Identify which cell holds the provided text, then report its (X, Y) central coordinate. 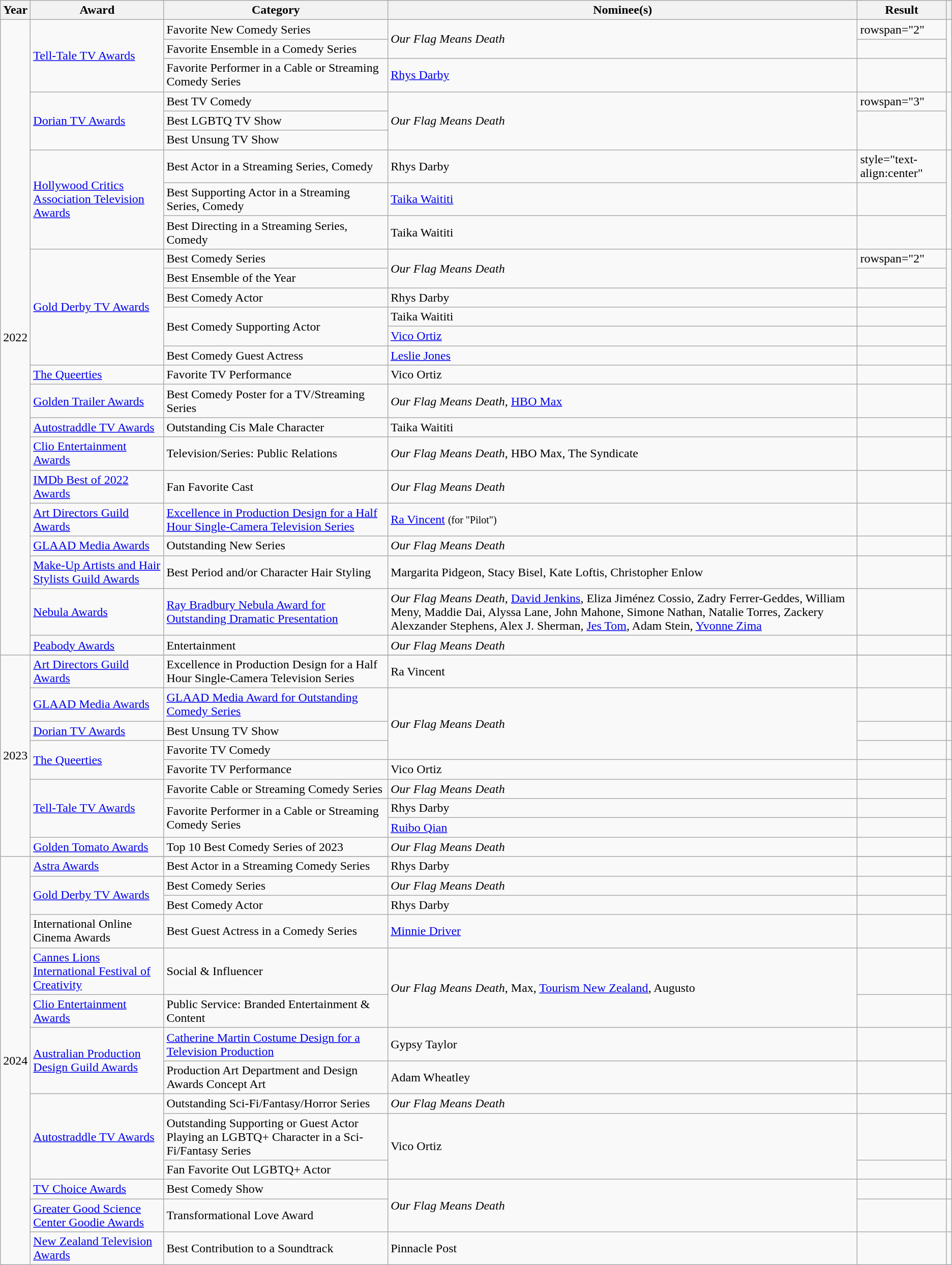
Peabody Awards (97, 645)
Nominee(s) (622, 10)
Our Flag Means Death, Max, Tourism New Zealand, Augusto (622, 988)
Greater Good Science Center Goodie Awards (97, 1216)
Television/Series: Public Relations (276, 454)
rowspan="3" (902, 101)
Best Period and/or Character Hair Styling (276, 572)
Gypsy Taylor (622, 1044)
Best TV Comedy (276, 101)
Catherine Martin Costume Design for a Television Production (276, 1044)
2024 (15, 1061)
Favorite New Comedy Series (276, 30)
Best LGBTQ TV Show (276, 121)
Our Flag Means Death, HBO Max (622, 401)
GLAAD Media Award for Outstanding Comedy Series (276, 704)
Best Comedy Poster for a TV/Streaming Series (276, 401)
Best Supporting Actor in a Streaming Series, Comedy (276, 199)
IMDb Best of 2022 Awards (97, 486)
Outstanding Supporting or Guest Actor Playing an LGBTQ+ Character in a Sci-Fi/Fantasy Series (276, 1136)
Cannes Lions International Festival of Creativity (97, 971)
Ra Vincent (622, 671)
Best Ensemble of the Year (276, 278)
Adam Wheatley (622, 1077)
Australian Production Design Guild Awards (97, 1061)
Make-Up Artists and Hair Stylists Guild Awards (97, 572)
2023 (15, 756)
Public Service: Branded Entertainment & Content (276, 1011)
Best Guest Actress in a Comedy Series (276, 931)
Best Comedy Show (276, 1189)
Fan Favorite Cast (276, 486)
Favorite TV Comedy (276, 750)
Best Comedy Supporting Actor (276, 327)
Golden Trailer Awards (97, 401)
Margarita Pidgeon, Stacy Bisel, Kate Loftis, Christopher Enlow (622, 572)
Pinnacle Post (622, 1248)
Best Directing in a Streaming Series, Comedy (276, 232)
Ray Bradbury Nebula Award for Outstanding Dramatic Presentation (276, 612)
Best Contribution to a Soundtrack (276, 1248)
Hollywood Critics Association Television Awards (97, 199)
Best Actor in a Streaming Series, Comedy (276, 166)
Leslie Jones (622, 356)
Astra Awards (97, 866)
International Online Cinema Awards (97, 931)
Golden Tomato Awards (97, 847)
Favorite Ensemble in a Comedy Series (276, 49)
Ra Vincent (for "Pilot") (622, 520)
Minnie Driver (622, 931)
Outstanding Sci-Fi/Fantasy/Horror Series (276, 1103)
Year (15, 10)
2022 (15, 338)
style="text-align:center" (902, 166)
Entertainment (276, 645)
New Zealand Television Awards (97, 1248)
TV Choice Awards (97, 1189)
Best Actor in a Streaming Comedy Series (276, 866)
Fan Favorite Out LGBTQ+ Actor (276, 1170)
Production Art Department and Design Awards Concept Art (276, 1077)
Award (97, 10)
Category (276, 10)
Favorite Cable or Streaming Comedy Series (276, 789)
Transformational Love Award (276, 1216)
Social & Influencer (276, 971)
Best Comedy Guest Actress (276, 356)
Nebula Awards (97, 612)
Top 10 Best Comedy Series of 2023 (276, 847)
Outstanding New Series (276, 546)
Result (902, 10)
Ruibo Qian (622, 828)
Our Flag Means Death, HBO Max, The Syndicate (622, 454)
Outstanding Cis Male Character (276, 427)
